Determine the (X, Y) coordinate at the center of the cell enclosing the given text.  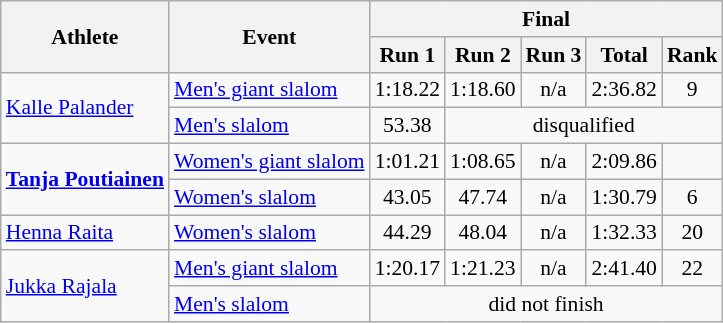
1:21.23 (482, 269)
1:32.33 (624, 233)
20 (692, 233)
43.05 (408, 197)
9 (692, 90)
2:09.86 (624, 162)
Rank (692, 55)
Run 3 (554, 55)
53.38 (408, 126)
Jukka Rajala (85, 286)
1:01.21 (408, 162)
Kalle Palander (85, 108)
1:18.60 (482, 90)
Athlete (85, 36)
22 (692, 269)
Tanja Poutiainen (85, 180)
2:41.40 (624, 269)
44.29 (408, 233)
Run 1 (408, 55)
Final (546, 19)
Event (270, 36)
disqualified (584, 126)
Total (624, 55)
Run 2 (482, 55)
6 (692, 197)
1:20.17 (408, 269)
1:08.65 (482, 162)
1:30.79 (624, 197)
did not finish (546, 304)
Henna Raita (85, 233)
2:36.82 (624, 90)
1:18.22 (408, 90)
Women's giant slalom (270, 162)
48.04 (482, 233)
47.74 (482, 197)
